Locate the cell with the specified text and output its [X, Y] center coordinate. 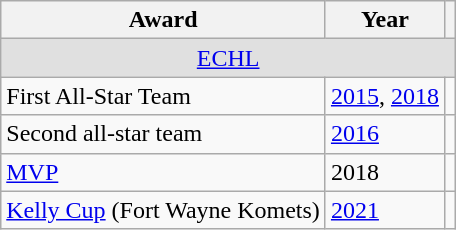
2021 [384, 210]
Kelly Cup (Fort Wayne Komets) [164, 210]
ECHL [228, 58]
2015, 2018 [384, 96]
First All-Star Team [164, 96]
Year [384, 20]
Award [164, 20]
MVP [164, 172]
2016 [384, 134]
Second all-star team [164, 134]
2018 [384, 172]
